Find where the given text appears and provide that cell's center as [X, Y] coordinate. 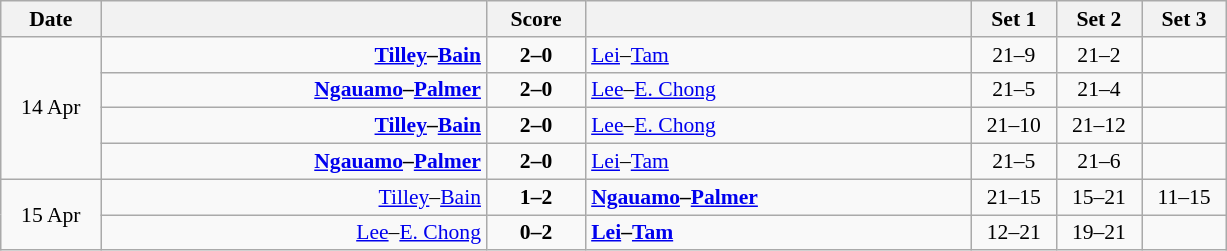
19–21 [1098, 233]
1–2 [536, 197]
14 Apr [51, 108]
21–10 [1014, 126]
15 Apr [51, 214]
Set 1 [1014, 19]
21–4 [1098, 90]
21–6 [1098, 162]
21–2 [1098, 55]
0–2 [536, 233]
Set 2 [1098, 19]
21–15 [1014, 197]
Score [536, 19]
21–9 [1014, 55]
12–21 [1014, 233]
21–12 [1098, 126]
11–15 [1184, 197]
Set 3 [1184, 19]
Date [51, 19]
15–21 [1098, 197]
